For the text-containing cell, return its midpoint in (x, y) coordinate format. 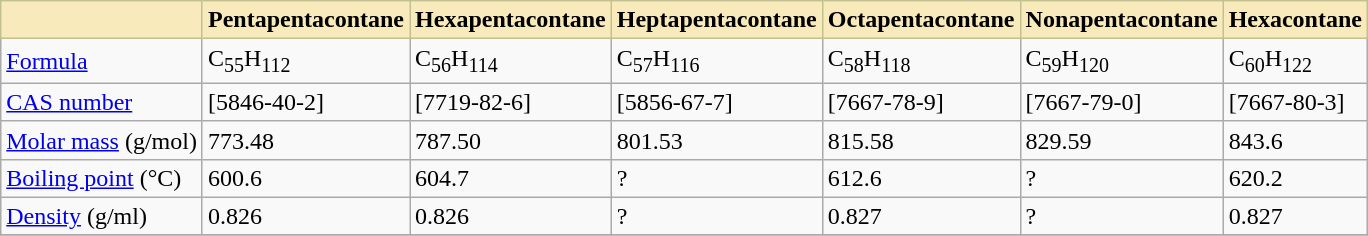
Formula (102, 61)
815.58 (921, 140)
600.6 (306, 178)
604.7 (511, 178)
[7719-82-6] (511, 102)
[7667-78-9] (921, 102)
773.48 (306, 140)
Heptapentacontane (716, 20)
787.50 (511, 140)
[5846-40-2] (306, 102)
[5856-67-7] (716, 102)
Nonapentacontane (1122, 20)
Pentapentacontane (306, 20)
612.6 (921, 178)
Density (g/ml) (102, 216)
829.59 (1122, 140)
Molar mass (g/mol) (102, 140)
C55H112 (306, 61)
843.6 (1295, 140)
Octapentacontane (921, 20)
C57H116 (716, 61)
Hexapentacontane (511, 20)
C58H118 (921, 61)
Boiling point (°C) (102, 178)
[7667-80-3] (1295, 102)
CAS number (102, 102)
C59H120 (1122, 61)
C56H114 (511, 61)
Hexacontane (1295, 20)
[7667-79-0] (1122, 102)
801.53 (716, 140)
C60H122 (1295, 61)
620.2 (1295, 178)
